Return [X, Y] of the center of cell containing provided text 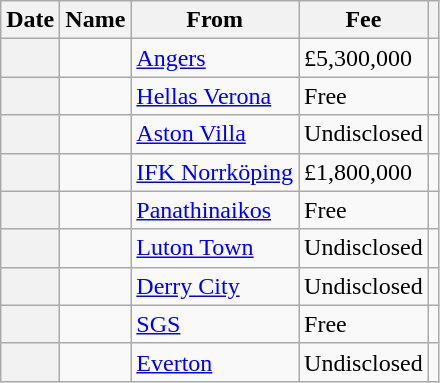
£5,300,000 [364, 58]
Everton [215, 362]
Angers [215, 58]
IFK Norrköping [215, 172]
Hellas Verona [215, 96]
Fee [364, 20]
SGS [215, 324]
Derry City [215, 286]
Date [30, 20]
From [215, 20]
Luton Town [215, 248]
£1,800,000 [364, 172]
Name [96, 20]
Aston Villa [215, 134]
Panathinaikos [215, 210]
